Find where the given text appears and provide that cell's center as [x, y] coordinate. 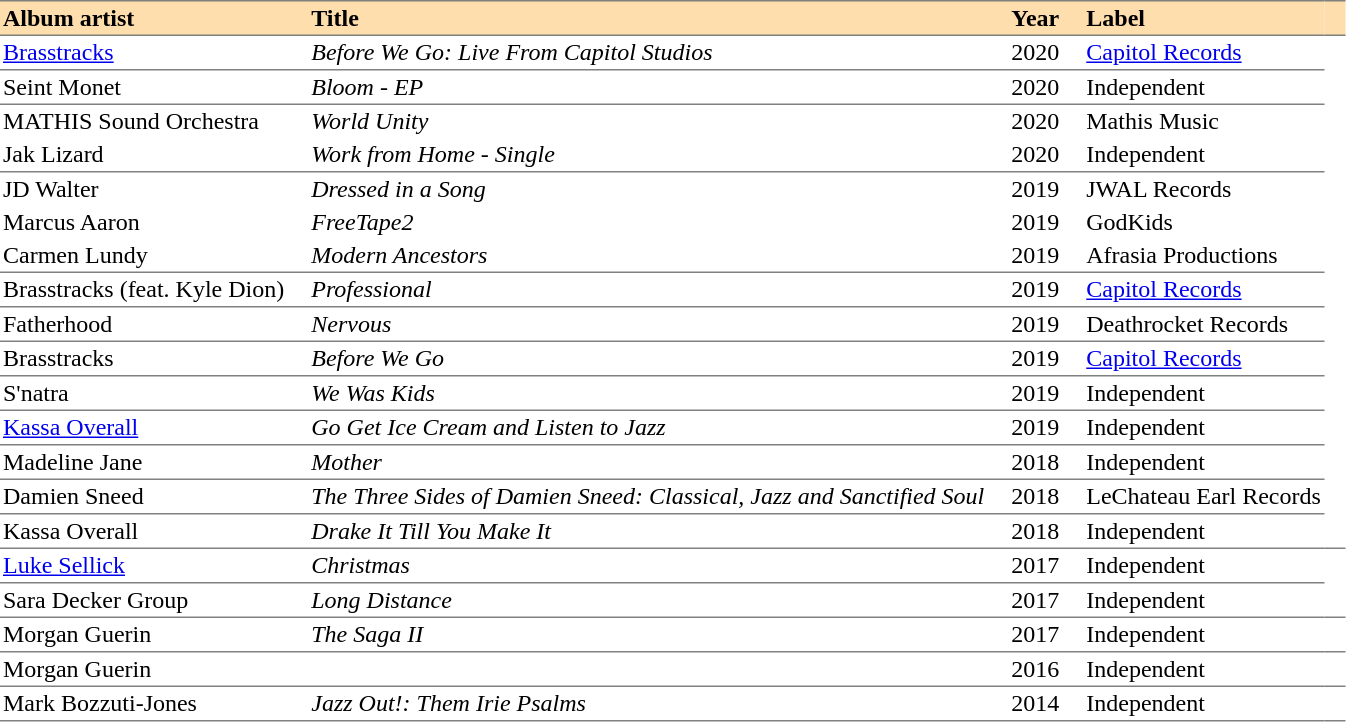
Marcus Aaron [144, 222]
JD Walter [144, 188]
We Was Kids [648, 393]
FreeTape2 [648, 222]
MATHIS Sound Orchestra [144, 122]
Dressed in a Song [648, 188]
The Saga II [648, 635]
Afrasia Productions [1204, 255]
Title [648, 18]
Nervous [648, 325]
Modern Ancestors [648, 255]
Bloom - EP [648, 87]
LeChateau Earl Records [1204, 497]
Before We Go: Live From Capitol Studios [648, 53]
2014 [1035, 704]
Sara Decker Group [144, 601]
The Three Sides of Damien Sneed: Classical, Jazz and Sanctified Soul [648, 497]
Work from Home - Single [648, 155]
2016 [1035, 669]
Mark Bozzuti-Jones [144, 704]
Go Get Ice Cream and Listen to Jazz [648, 428]
Carmen Lundy [144, 255]
Madeline Jane [144, 463]
GodKids [1204, 222]
JWAL Records [1204, 188]
Brasstracks (feat. Kyle Dion) [144, 290]
Fatherhood [144, 325]
Mathis Music [1204, 122]
Long Distance [648, 601]
Professional [648, 290]
Year [1035, 18]
Luke Sellick [144, 566]
S'natra [144, 393]
Label [1204, 18]
Deathrocket Records [1204, 325]
Seint Monet [144, 87]
Jazz Out!: Them Irie Psalms [648, 704]
Mother [648, 463]
Before We Go [648, 359]
Drake It Till You Make It [648, 531]
Damien Sneed [144, 497]
Christmas [648, 566]
Jak Lizard [144, 155]
Album artist [144, 18]
World Unity [648, 122]
